Extract the (X, Y) coordinate from the center of the cell holding the provided text.  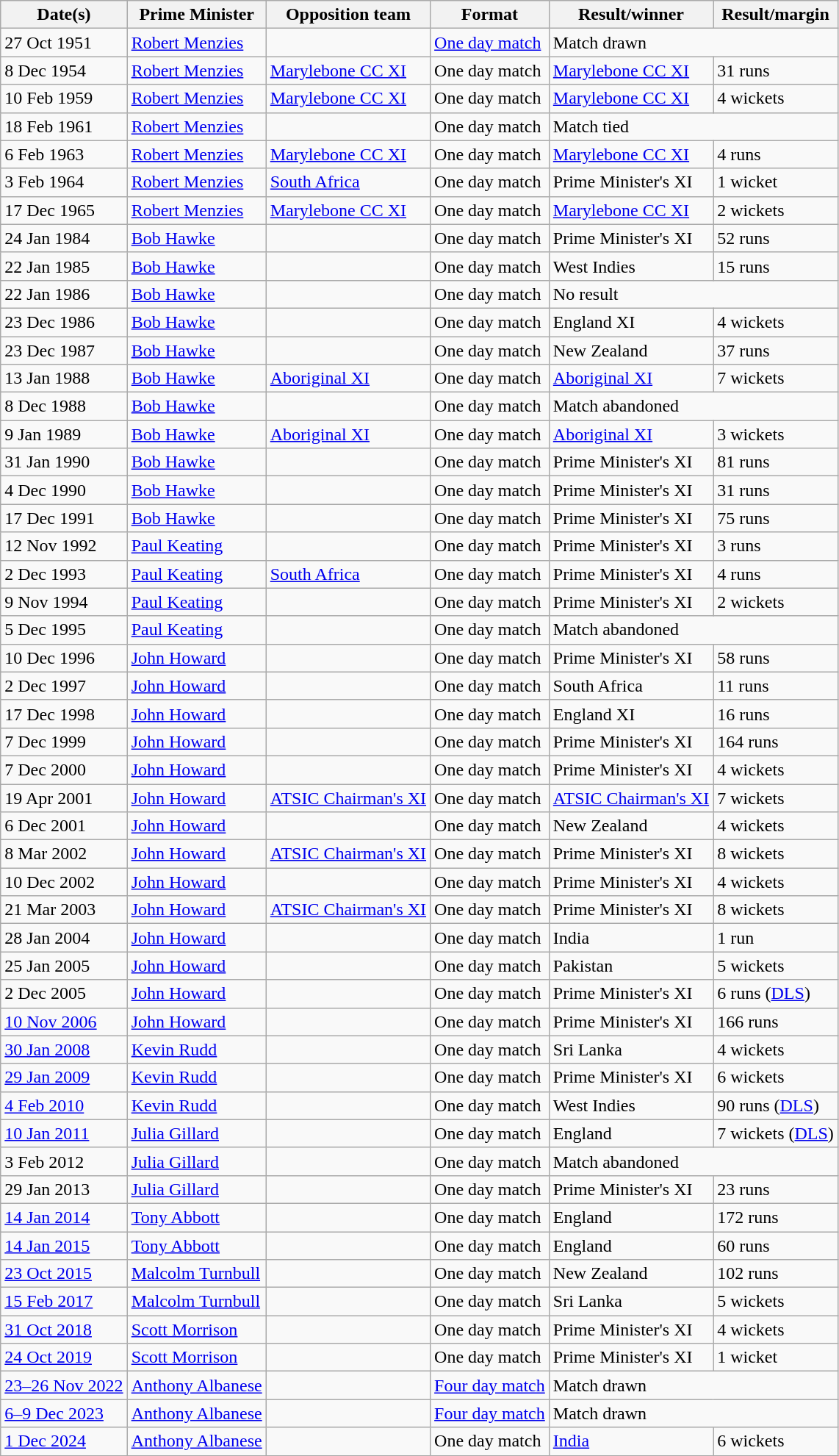
15 runs (776, 266)
90 runs (DLS) (776, 1105)
29 Jan 2013 (64, 1189)
8 Dec 1988 (64, 406)
Pakistan (630, 966)
7 Dec 1999 (64, 742)
14 Jan 2014 (64, 1217)
15 Feb 2017 (64, 1302)
37 runs (776, 351)
23 Dec 1986 (64, 322)
Date(s) (64, 15)
60 runs (776, 1246)
18 Feb 1961 (64, 126)
6 Feb 1963 (64, 154)
Result/winner (630, 15)
23 Oct 2015 (64, 1274)
13 Jan 1988 (64, 379)
3 Feb 1964 (64, 182)
30 Jan 2008 (64, 1050)
1 run (776, 938)
29 Jan 2009 (64, 1077)
9 Jan 1989 (64, 434)
23 Dec 1987 (64, 351)
8 Mar 2002 (64, 854)
23–26 Nov 2022 (64, 1385)
Result/margin (776, 15)
7 wickets (DLS) (776, 1133)
10 Feb 1959 (64, 98)
52 runs (776, 238)
6 runs (DLS) (776, 994)
4 Feb 2010 (64, 1105)
9 Nov 1994 (64, 602)
5 Dec 1995 (64, 630)
No result (694, 294)
19 Apr 2001 (64, 797)
102 runs (776, 1274)
17 Dec 1998 (64, 714)
4 Dec 1990 (64, 490)
23 runs (776, 1189)
27 Oct 1951 (64, 43)
24 Jan 1984 (64, 238)
Format (490, 15)
21 Mar 2003 (64, 910)
24 Oct 2019 (64, 1358)
8 Dec 1954 (64, 71)
3 wickets (776, 434)
31 Oct 2018 (64, 1330)
10 Nov 2006 (64, 1022)
75 runs (776, 518)
Prime Minister (197, 15)
6–9 Dec 2023 (64, 1413)
31 Jan 1990 (64, 462)
Match tied (694, 126)
17 Dec 1991 (64, 518)
25 Jan 2005 (64, 966)
12 Nov 1992 (64, 546)
2 Dec 1997 (64, 686)
3 Feb 2012 (64, 1161)
2 Dec 1993 (64, 574)
81 runs (776, 462)
14 Jan 2015 (64, 1246)
28 Jan 2004 (64, 938)
1 Dec 2024 (64, 1441)
164 runs (776, 742)
3 runs (776, 546)
Opposition team (348, 15)
22 Jan 1986 (64, 294)
7 Dec 2000 (64, 770)
16 runs (776, 714)
17 Dec 1965 (64, 210)
10 Dec 2002 (64, 882)
6 Dec 2001 (64, 826)
2 Dec 2005 (64, 994)
11 runs (776, 686)
22 Jan 1985 (64, 266)
10 Dec 1996 (64, 658)
166 runs (776, 1022)
58 runs (776, 658)
10 Jan 2011 (64, 1133)
172 runs (776, 1217)
